Search for the cell housing the specified text and yield its [X, Y] center coordinate. 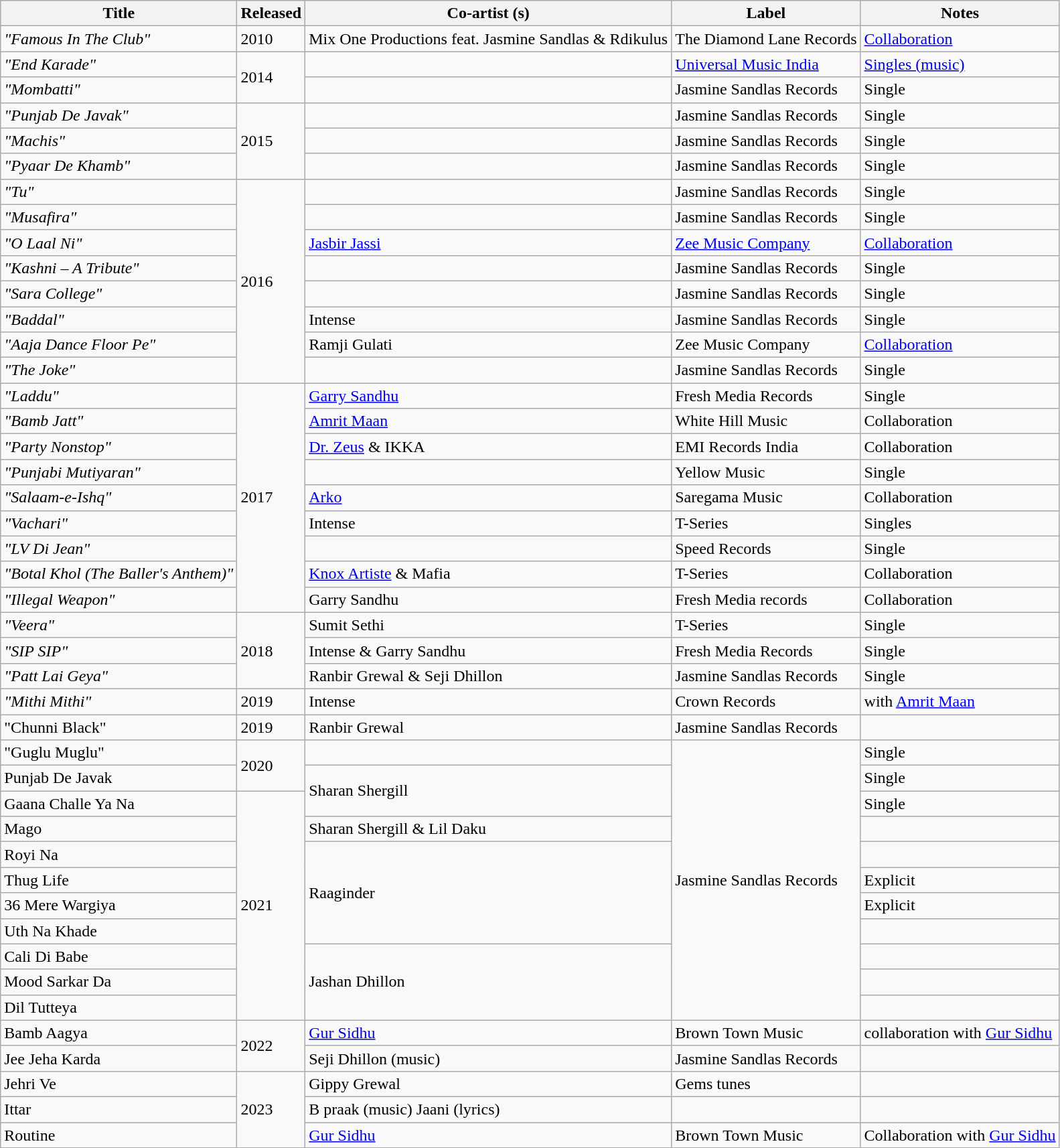
Punjab De Javak [119, 778]
Singles [960, 523]
2015 [271, 141]
"End Karade" [119, 64]
"Famous In The Club" [119, 39]
"Sara College" [119, 293]
Speed Records [766, 549]
"Tu" [119, 192]
"LV Di Jean" [119, 549]
"Chunni Black" [119, 727]
"Vachari" [119, 523]
"Laddu" [119, 396]
Mood Sarkar Da [119, 982]
"Guglu Muglu" [119, 753]
Crown Records [766, 701]
Jasbir Jassi [489, 242]
"Pyaar De Khamb" [119, 166]
Universal Music India [766, 64]
"Mombatti" [119, 90]
"Musafira" [119, 217]
White Hill Music [766, 421]
Routine [119, 1135]
Gems tunes [766, 1084]
Gippy Grewal [489, 1084]
"Machis" [119, 141]
Released [271, 13]
Sharan Shergill & Lil Daku [489, 829]
"Veera" [119, 625]
2014 [271, 77]
Jashan Dhillon [489, 982]
"Patt Lai Geya" [119, 676]
"Baddal" [119, 319]
"Salaam-e-Ishq" [119, 498]
collaboration with Gur Sidhu [960, 1033]
Collaboration with Gur Sidhu [960, 1135]
2018 [271, 650]
Ittar [119, 1109]
2021 [271, 906]
"Illegal Weapon" [119, 599]
"Botal Khol (The Baller's Anthem)" [119, 574]
Saregama Music [766, 498]
"Punjabi Mutiyaran" [119, 472]
Arko [489, 498]
Amrit Maan [489, 421]
Title [119, 13]
"Aaja Dance Floor Pe" [119, 345]
2010 [271, 39]
B praak (music) Jaani (lyrics) [489, 1109]
The Diamond Lane Records [766, 39]
EMI Records India [766, 447]
2022 [271, 1046]
2017 [271, 498]
"The Joke" [119, 370]
Royi Na [119, 855]
"SIP SIP" [119, 650]
Singles (music) [960, 64]
"Kashni – A Tribute" [119, 268]
Ranbir Grewal [489, 727]
Ranbir Grewal & Seji Dhillon [489, 676]
Bamb Aagya [119, 1033]
Jehri Ve [119, 1084]
Uth Na Khade [119, 931]
"Party Nonstop" [119, 447]
Jee Jeha Karda [119, 1058]
Dr. Zeus & IKKA [489, 447]
Notes [960, 13]
"Mithi Mithi" [119, 701]
Mago [119, 829]
Mix One Productions feat. Jasmine Sandlas & Rdikulus [489, 39]
"Bamb Jatt" [119, 421]
Fresh Media records [766, 599]
Sharan Shergill [489, 791]
"Punjab De Javak" [119, 115]
Knox Artiste & Mafia [489, 574]
"O Laal Ni" [119, 242]
Co-artist (s) [489, 13]
Label [766, 13]
Raaginder [489, 893]
2016 [271, 281]
Seji Dhillon (music) [489, 1058]
Dil Tutteya [119, 1007]
Gaana Challe Ya Na [119, 804]
Cali Di Babe [119, 956]
2023 [271, 1109]
Ramji Gulati [489, 345]
Thug Life [119, 880]
Sumit Sethi [489, 625]
with Amrit Maan [960, 701]
Intense & Garry Sandhu [489, 650]
2020 [271, 766]
36 Mere Wargiya [119, 906]
Yellow Music [766, 472]
